Find where the given text appears and provide that cell's center as (X, Y) coordinate. 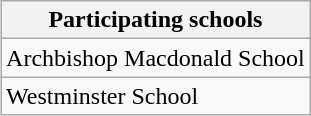
Westminster School (156, 96)
Participating schools (156, 20)
Archbishop Macdonald School (156, 58)
